Return [x, y] of the center of cell containing provided text 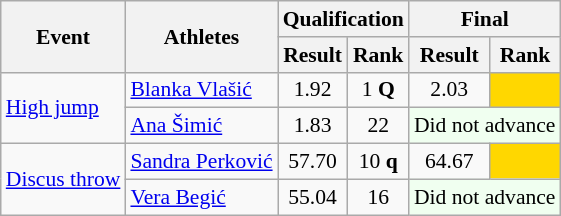
55.04 [313, 197]
57.70 [313, 162]
16 [378, 197]
Discus throw [64, 180]
10 q [378, 162]
1.83 [313, 126]
Qualification [344, 19]
Vera Begić [201, 197]
Blanka Vlašić [201, 90]
Event [64, 36]
Final [485, 19]
22 [378, 126]
Athletes [201, 36]
64.67 [450, 162]
Ana Šimić [201, 126]
2.03 [450, 90]
High jump [64, 108]
1.92 [313, 90]
Sandra Perković [201, 162]
1 Q [378, 90]
